Identify which cell holds the provided text, then report its (X, Y) central coordinate. 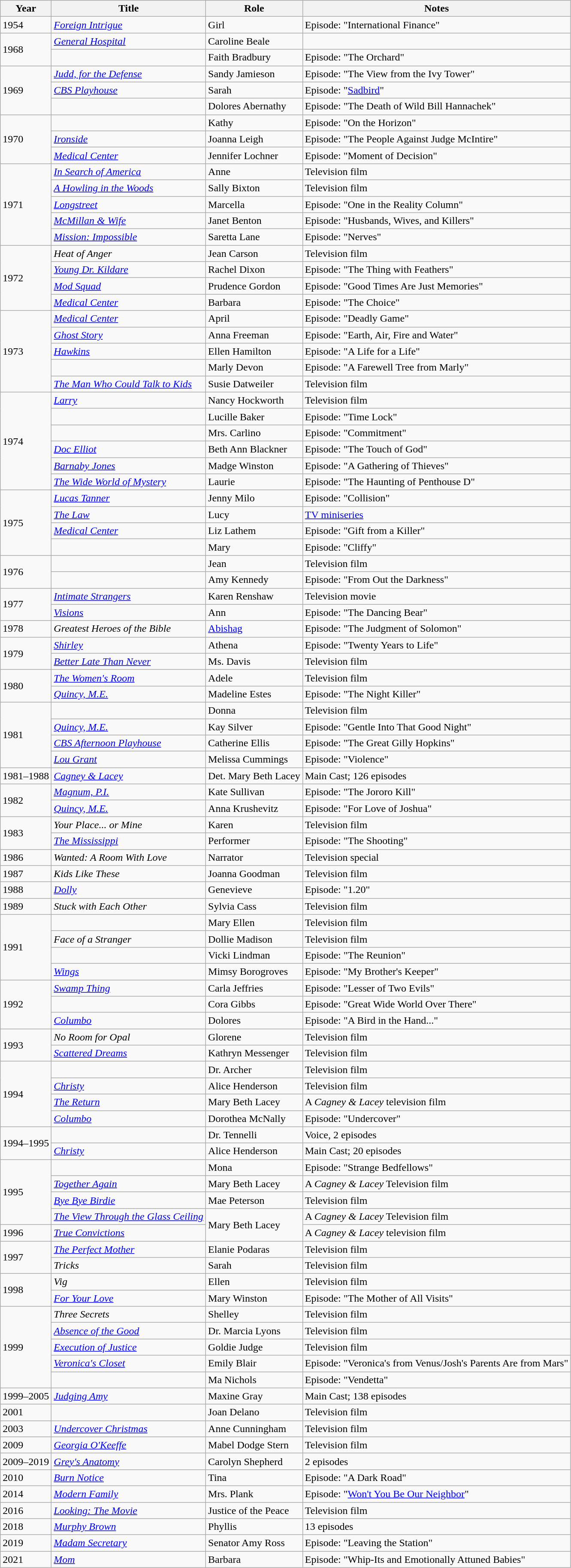
Episode: "The Mother of All Visits" (437, 1298)
Year (26, 9)
Jennifer Lochner (254, 155)
Magnum, P.I. (129, 792)
Saretta Lane (254, 237)
Janet Benton (254, 221)
Bye Bye Birdie (129, 1200)
Phyllis (254, 1527)
Cagney & Lacey (129, 776)
Modern Family (129, 1494)
2014 (26, 1494)
Carla Jeffries (254, 988)
Kate Sullivan (254, 792)
Kathy (254, 123)
Episode: "Great Wide World Over There" (437, 1004)
1977 (26, 604)
Girl (254, 25)
Looking: The Movie (129, 1510)
Sally Bixton (254, 188)
Lou Grant (129, 760)
2003 (26, 1429)
Judd, for the Defense (129, 74)
Maxine Gray (254, 1396)
Episode: "Undercover" (437, 1119)
Ellen (254, 1282)
Faith Bradbury (254, 57)
Heat of Anger (129, 253)
Episode: "Earth, Air, Fire and Water" (437, 335)
Melissa Cummings (254, 760)
Intimate Strangers (129, 596)
Larry (129, 400)
Swamp Thing (129, 988)
Main Cast; 20 episodes (437, 1151)
Mona (254, 1167)
Genevieve (254, 890)
Athena (254, 645)
Anne Cunningham (254, 1429)
Nancy Hockworth (254, 400)
Dr. Marcia Lyons (254, 1331)
Foreign Intrigue (129, 25)
Episode: "The View from the Ivy Tower" (437, 74)
1991 (26, 947)
The Wide World of Mystery (129, 482)
Joanna Goodman (254, 874)
1975 (26, 523)
Caroline Beale (254, 41)
Barnaby Jones (129, 465)
April (254, 319)
Title (129, 9)
CBS Afternoon Playhouse (129, 743)
For Your Love (129, 1298)
1998 (26, 1290)
Lucille Baker (254, 416)
Mission: Impossible (129, 237)
Beth Ann Blackner (254, 449)
Episode: "The Reunion" (437, 955)
Episode: "A Farewell Tree from Marly" (437, 368)
Episode: "For Love of Joshua" (437, 808)
Dolores (254, 1021)
Dr. Archer (254, 1070)
Donna (254, 710)
Mary Ellen (254, 923)
1994–1995 (26, 1143)
Stuck with Each Other (129, 906)
Longstreet (129, 205)
Mary (254, 547)
Jean Carson (254, 253)
Kay Silver (254, 727)
Ms. Davis (254, 661)
Senator Amy Ross (254, 1543)
The Mississippi (129, 841)
A Howling in the Woods (129, 188)
Mabel Dodge Stern (254, 1445)
Greatest Heroes of the Bible (129, 629)
Episode: "The Haunting of Penthouse D" (437, 482)
Tina (254, 1478)
Madam Secretary (129, 1543)
Episode: "From Out the Darkness" (437, 580)
2016 (26, 1510)
Wanted: A Room With Love (129, 857)
TV miniseries (437, 515)
1996 (26, 1233)
Episode: "Won't You Be Our Neighbor" (437, 1494)
Face of a Stranger (129, 939)
The Law (129, 515)
Lucy (254, 515)
1993 (26, 1045)
1986 (26, 857)
Susie Datweiler (254, 384)
1995 (26, 1192)
Together Again (129, 1184)
1954 (26, 25)
1987 (26, 874)
Karen Renshaw (254, 596)
Episode: "A Dark Road" (437, 1478)
Cora Gibbs (254, 1004)
Episode: "Moment of Decision" (437, 155)
Episode: "Collision" (437, 498)
1970 (26, 139)
Dorothea McNally (254, 1119)
Jean (254, 564)
Liz Lathem (254, 531)
Mae Peterson (254, 1200)
Marcella (254, 205)
Episode: "Cliffy" (437, 547)
Episode: "Lesser of Two Evils" (437, 988)
1971 (26, 204)
Undercover Christmas (129, 1429)
Episode: "The Night Killer" (437, 694)
1999 (26, 1347)
Episode: "My Brother's Keeper" (437, 971)
Sylvia Cass (254, 906)
Ellen Hamilton (254, 351)
Burn Notice (129, 1478)
Vig (129, 1282)
General Hospital (129, 41)
1982 (26, 800)
Episode: "On the Horizon" (437, 123)
2010 (26, 1478)
Grey's Anatomy (129, 1461)
Scattered Dreams (129, 1053)
Joanna Leigh (254, 139)
Main Cast; 138 episodes (437, 1396)
Amy Kennedy (254, 580)
Main Cast; 126 episodes (437, 776)
Better Late Than Never (129, 661)
Absence of the Good (129, 1331)
Episode: "Strange Bedfellows" (437, 1167)
Your Place... or Mine (129, 825)
Voice, 2 episodes (437, 1135)
Mom (129, 1559)
1980 (26, 686)
Episode: "1.20" (437, 890)
Laurie (254, 482)
Episode: "Whip-Its and Emotionally Attuned Babies" (437, 1559)
Ann (254, 612)
Justice of the Peace (254, 1510)
Shelley (254, 1315)
Rachel Dixon (254, 270)
Glorene (254, 1037)
Episode: "Gift from a Killer" (437, 531)
Episode: "The Jororo Kill" (437, 792)
2021 (26, 1559)
Mary Winston (254, 1298)
Episode: "A Gathering of Thieves" (437, 465)
Mrs. Plank (254, 1494)
Episode: "The Thing with Feathers" (437, 270)
2009 (26, 1445)
Judging Amy (129, 1396)
Carolyn Shepherd (254, 1461)
Ironside (129, 139)
1973 (26, 351)
Dolores Abernathy (254, 106)
McMillan & Wife (129, 221)
Karen (254, 825)
Wings (129, 971)
Goldie Judge (254, 1347)
2019 (26, 1543)
1983 (26, 833)
Kids Like These (129, 874)
Narrator (254, 857)
Episode: "Commitment" (437, 433)
Episode: "Veronica's from Venus/Josh's Parents Are from Mars" (437, 1363)
1979 (26, 653)
Episode: "The People Against Judge McIntire" (437, 139)
1999–2005 (26, 1396)
Marly Devon (254, 368)
Elanie Podaras (254, 1249)
Tricks (129, 1266)
2018 (26, 1527)
Episode: "Deadly Game" (437, 319)
Murphy Brown (129, 1527)
Three Secrets (129, 1315)
Ma Nichols (254, 1380)
Episode: "Sadbird" (437, 90)
1981 (26, 735)
1988 (26, 890)
Vicki Lindman (254, 955)
1978 (26, 629)
Ghost Story (129, 335)
1968 (26, 49)
Adele (254, 678)
Episode: "The Great Gilly Hopkins" (437, 743)
Jenny Milo (254, 498)
Role (254, 9)
1972 (26, 278)
Catherine Ellis (254, 743)
Visions (129, 612)
Doc Elliot (129, 449)
2001 (26, 1412)
1974 (26, 441)
1992 (26, 1004)
1981–1988 (26, 776)
1976 (26, 572)
Georgia O'Keeffe (129, 1445)
Mrs. Carlino (254, 433)
Episode: "The Choice" (437, 302)
Television movie (437, 596)
The Return (129, 1102)
Episode: "Vendetta" (437, 1380)
Veronica's Closet (129, 1363)
Episode: "Gentle Into That Good Night" (437, 727)
Episode: "A Life for a Life" (437, 351)
13 episodes (437, 1527)
2 episodes (437, 1461)
Episode: "The Judgment of Solomon" (437, 629)
Episode: "International Finance" (437, 25)
Episode: "One in the Reality Column" (437, 205)
The Women's Room (129, 678)
Performer (254, 841)
The Man Who Could Talk to Kids (129, 384)
Episode: "The Touch of God" (437, 449)
Emily Blair (254, 1363)
Episode: "Twenty Years to Life" (437, 645)
Anna Freeman (254, 335)
Notes (437, 9)
Sandy Jamieson (254, 74)
Kathryn Messenger (254, 1053)
Det. Mary Beth Lacey (254, 776)
Madeline Estes (254, 694)
The View Through the Glass Ceiling (129, 1216)
Young Dr. Kildare (129, 270)
Dolly (129, 890)
1969 (26, 90)
Episode: "Violence" (437, 760)
Dollie Madison (254, 939)
Episode: "Leaving the Station" (437, 1543)
1994 (26, 1094)
Abishag (254, 629)
Episode: "Nerves" (437, 237)
1989 (26, 906)
Television special (437, 857)
CBS Playhouse (129, 90)
Episode: "A Bird in the Hand..." (437, 1021)
Joan Delano (254, 1412)
Shirley (129, 645)
No Room for Opal (129, 1037)
The Perfect Mother (129, 1249)
Mod Squad (129, 286)
Episode: "Good Times Are Just Memories" (437, 286)
Episode: "The Shooting" (437, 841)
Mimsy Borogroves (254, 971)
In Search of America (129, 172)
Madge Winston (254, 465)
Dr. Tennelli (254, 1135)
2009–2019 (26, 1461)
Episode: "The Death of Wild Bill Hannachek" (437, 106)
Hawkins (129, 351)
True Convictions (129, 1233)
Prudence Gordon (254, 286)
1997 (26, 1257)
Episode: "The Orchard" (437, 57)
Episode: "Time Lock" (437, 416)
Episode: "The Dancing Bear" (437, 612)
Execution of Justice (129, 1347)
Anna Krushevitz (254, 808)
Lucas Tanner (129, 498)
Anne (254, 172)
Episode: "Husbands, Wives, and Killers" (437, 221)
